Identify which cell holds the provided text, then report its [x, y] central coordinate. 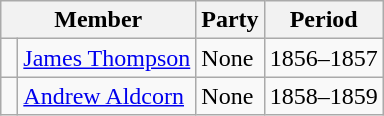
1856–1857 [324, 58]
Member [98, 20]
Andrew Aldcorn [107, 96]
1858–1859 [324, 96]
James Thompson [107, 58]
Party [230, 20]
Period [324, 20]
